For the text-containing cell, return its midpoint in [X, Y] coordinate format. 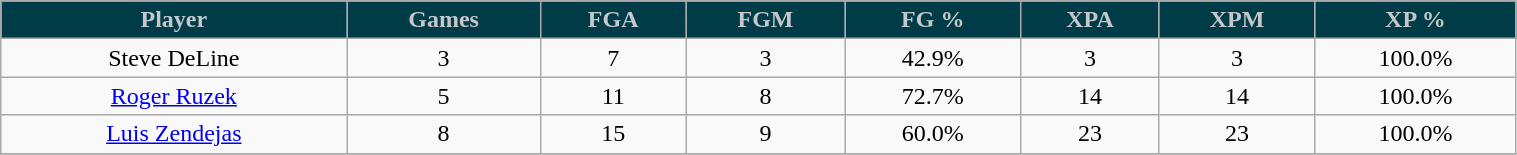
15 [613, 134]
XPA [1090, 20]
5 [444, 96]
XP % [1416, 20]
Games [444, 20]
60.0% [933, 134]
FG % [933, 20]
Luis Zendejas [174, 134]
XPM [1236, 20]
9 [766, 134]
FGM [766, 20]
Player [174, 20]
11 [613, 96]
7 [613, 58]
42.9% [933, 58]
Roger Ruzek [174, 96]
72.7% [933, 96]
FGA [613, 20]
Steve DeLine [174, 58]
